Search for the cell housing the specified text and yield its [X, Y] center coordinate. 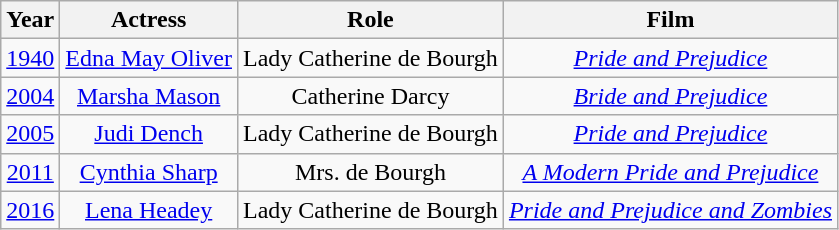
Edna May Oliver [149, 58]
2004 [30, 96]
2005 [30, 134]
Role [370, 20]
1940 [30, 58]
Catherine Darcy [370, 96]
Lena Headey [149, 210]
2016 [30, 210]
A Modern Pride and Prejudice [670, 172]
Film [670, 20]
Bride and Prejudice [670, 96]
Actress [149, 20]
2011 [30, 172]
Marsha Mason [149, 96]
Judi Dench [149, 134]
Year [30, 20]
Cynthia Sharp [149, 172]
Mrs. de Bourgh [370, 172]
Pride and Prejudice and Zombies [670, 210]
